For the text-containing cell, return its midpoint in (x, y) coordinate format. 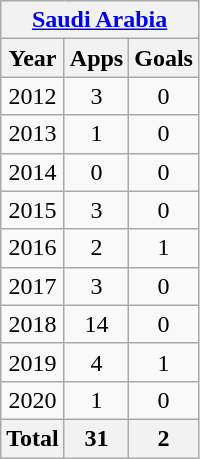
2015 (33, 210)
Year (33, 58)
2018 (33, 324)
Total (33, 438)
31 (96, 438)
4 (96, 362)
2014 (33, 172)
2017 (33, 286)
Saudi Arabia (100, 20)
2016 (33, 248)
2020 (33, 400)
2019 (33, 362)
Goals (164, 58)
Apps (96, 58)
14 (96, 324)
2012 (33, 96)
2013 (33, 134)
